Return the [X, Y] coordinate for the center point of the cell that contains the specified text.  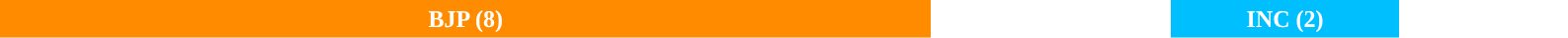
INC (2) [1284, 19]
BJP (8) [465, 19]
JMM (3) [1050, 19]
